Identify which cell holds the provided text, then report its (X, Y) central coordinate. 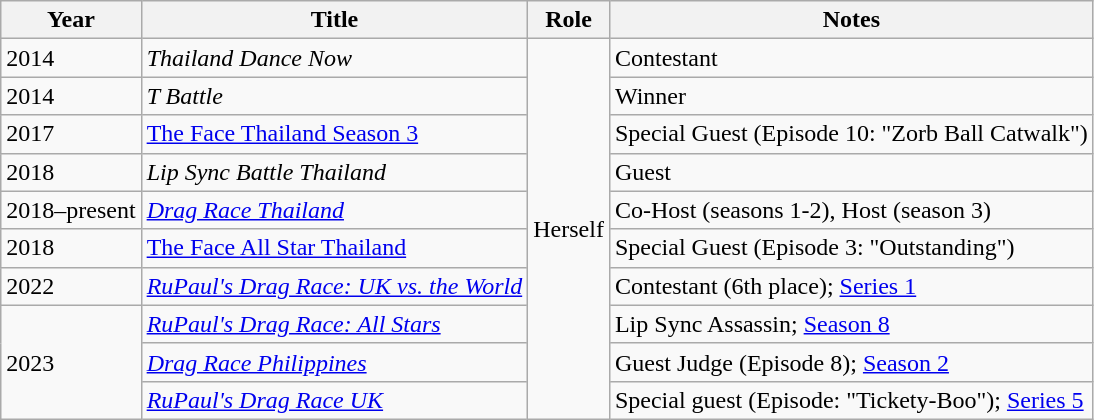
Special guest (Episode: "Tickety-Boo"); Series 5 (851, 400)
The Face All Star Thailand (334, 248)
Role (569, 20)
Winner (851, 96)
2017 (71, 134)
Lip Sync Battle Thailand (334, 172)
Contestant (851, 58)
Special Guest (Episode 3: "Outstanding") (851, 248)
2018–present (71, 210)
Contestant (6th place); Series 1 (851, 286)
Special Guest (Episode 10: "Zorb Ball Catwalk") (851, 134)
2023 (71, 362)
Guest Judge (Episode 8); Season 2 (851, 362)
RuPaul's Drag Race UK (334, 400)
Notes (851, 20)
Year (71, 20)
Guest (851, 172)
Title (334, 20)
Co-Host (seasons 1-2), Host (season 3) (851, 210)
RuPaul's Drag Race: All Stars (334, 324)
Herself (569, 230)
RuPaul's Drag Race: UK vs. the World (334, 286)
Lip Sync Assassin; Season 8 (851, 324)
2022 (71, 286)
Drag Race Thailand (334, 210)
Drag Race Philippines (334, 362)
T Battle (334, 96)
The Face Thailand Season 3 (334, 134)
Thailand Dance Now (334, 58)
